From the cell containing the given text, extract its center point as [X, Y] coordinate. 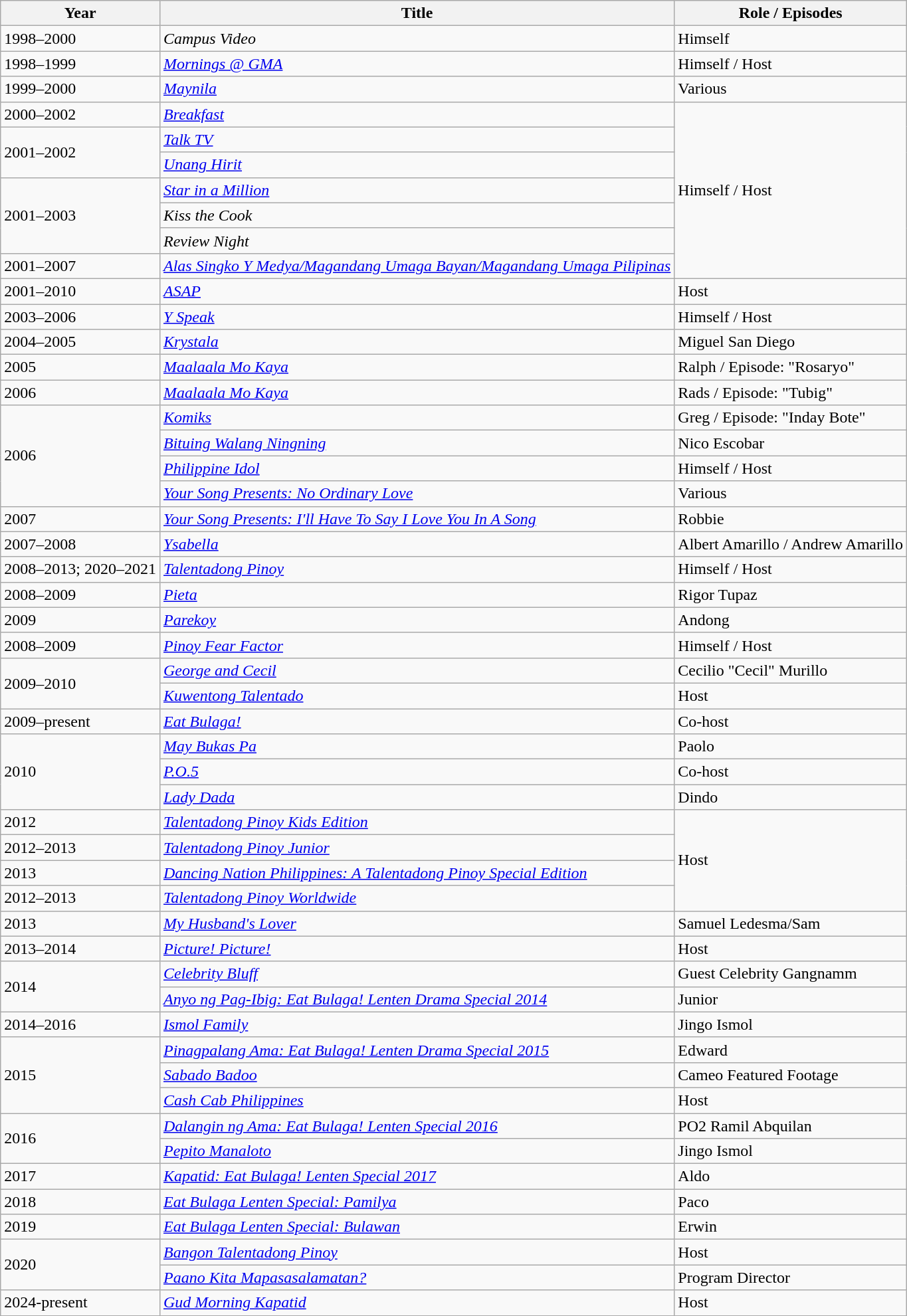
Dalangin ng Ama: Eat Bulaga! Lenten Special 2016 [417, 1126]
Year [80, 13]
Paolo [791, 747]
Pinagpalang Ama: Eat Bulaga! Lenten Drama Special 2015 [417, 1050]
Picture! Picture! [417, 949]
Talentadong Pinoy Worldwide [417, 898]
2014–2016 [80, 1024]
Gud Morning Kapatid [417, 1303]
Bangon Talentadong Pinoy [417, 1252]
Cecilio "Cecil" Murillo [791, 670]
Himself [791, 39]
Cash Cab Philippines [417, 1100]
Kuwentong Talentado [417, 696]
Talentadong Pinoy Kids Edition [417, 822]
2003–2006 [80, 317]
Alas Singko Y Medya/Magandang Umaga Bayan/Magandang Umaga Pilipinas [417, 266]
2009–present [80, 721]
Talentadong Pinoy Junior [417, 848]
2000–2002 [80, 114]
1998–2000 [80, 39]
2019 [80, 1227]
Celebrity Bluff [417, 974]
Role / Episodes [791, 13]
Pieta [417, 595]
May Bukas Pa [417, 747]
Sabado Badoo [417, 1075]
Pinoy Fear Factor [417, 645]
2013–2014 [80, 949]
2014 [80, 987]
2001–2003 [80, 215]
Paco [791, 1202]
Krystala [417, 342]
Ismol Family [417, 1024]
Ralph / Episode: "Rosaryo" [791, 367]
Talk TV [417, 140]
Kapatid: Eat Bulaga! Lenten Special 2017 [417, 1176]
Bituing Walang Ningning [417, 443]
2004–2005 [80, 342]
Eat Bulaga! [417, 721]
Rigor Tupaz [791, 595]
2008–2013; 2020–2021 [80, 569]
ASAP [417, 291]
2010 [80, 772]
2009–2010 [80, 683]
2024-present [80, 1303]
Edward [791, 1050]
Star in a Million [417, 190]
P.O.5 [417, 772]
Ysabella [417, 544]
2001–2007 [80, 266]
2005 [80, 367]
2001–2002 [80, 152]
Cameo Featured Footage [791, 1075]
Robbie [791, 519]
Miguel San Diego [791, 342]
Komiks [417, 418]
Talentadong Pinoy [417, 569]
Rads / Episode: "Tubig" [791, 393]
Your Song Presents: No Ordinary Love [417, 494]
Dancing Nation Philippines: A Talentadong Pinoy Special Edition [417, 873]
2018 [80, 1202]
Greg / Episode: "Inday Bote" [791, 418]
Aldo [791, 1176]
Review Night [417, 240]
Parekoy [417, 620]
Maynila [417, 89]
Eat Bulaga Lenten Special: Bulawan [417, 1227]
Erwin [791, 1227]
2012 [80, 822]
2009 [80, 620]
2007–2008 [80, 544]
Nico Escobar [791, 443]
1998–1999 [80, 64]
2020 [80, 1265]
Pepito Manaloto [417, 1151]
Dindo [791, 797]
Junior [791, 999]
Paano Kita Mapasasalamatan? [417, 1277]
Title [417, 13]
Lady Dada [417, 797]
Guest Celebrity Gangnamm [791, 974]
Samuel Ledesma/Sam [791, 923]
Philippine Idol [417, 468]
2007 [80, 519]
George and Cecil [417, 670]
2016 [80, 1139]
Albert Amarillo / Andrew Amarillo [791, 544]
Program Director [791, 1277]
PO2 Ramil Abquilan [791, 1126]
1999–2000 [80, 89]
Eat Bulaga Lenten Special: Pamilya [417, 1202]
Kiss the Cook [417, 215]
2015 [80, 1075]
Unang Hirit [417, 165]
Your Song Presents: I'll Have To Say I Love You In A Song [417, 519]
Andong [791, 620]
2017 [80, 1176]
2001–2010 [80, 291]
Breakfast [417, 114]
Campus Video [417, 39]
Mornings @ GMA [417, 64]
My Husband's Lover [417, 923]
Anyo ng Pag-Ibig: Eat Bulaga! Lenten Drama Special 2014 [417, 999]
Y Speak [417, 317]
